Locate the cell with the specified text and output its (x, y) center coordinate. 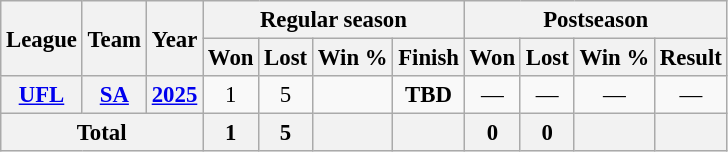
UFL (42, 95)
Finish (428, 58)
Team (114, 38)
Year (174, 38)
2025 (174, 95)
SA (114, 95)
Regular season (334, 20)
TBD (428, 95)
Total (102, 133)
Result (692, 58)
Postseason (596, 20)
League (42, 38)
